Return the [X, Y] coordinate for the center point of the cell that contains the specified text.  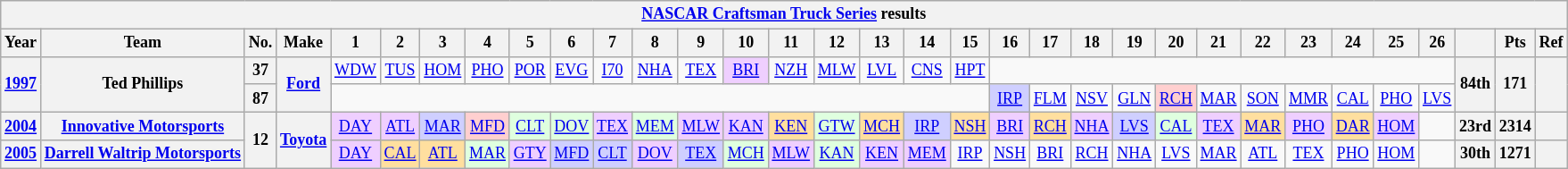
Make [303, 43]
I70 [613, 70]
13 [882, 43]
Ted Phillips [143, 84]
10 [746, 43]
2 [400, 43]
7 [613, 43]
NZH [790, 70]
84th [1475, 84]
22 [1263, 43]
2314 [1514, 125]
LVL [882, 70]
1271 [1514, 154]
TUS [400, 70]
EVG [572, 70]
Toyota [303, 139]
18 [1092, 43]
37 [260, 70]
DAR [1352, 125]
GLN [1135, 98]
Year [21, 43]
Darrell Waltrip Motorsports [143, 154]
SON [1263, 98]
24 [1352, 43]
8 [655, 43]
No. [260, 43]
23rd [1475, 125]
Ford [303, 84]
19 [1135, 43]
15 [970, 43]
3 [442, 43]
17 [1050, 43]
HPT [970, 70]
POR [530, 70]
GTW [837, 125]
9 [701, 43]
Innovative Motorsports [143, 125]
2004 [21, 125]
Ref [1551, 43]
6 [572, 43]
14 [927, 43]
2005 [21, 154]
25 [1397, 43]
30th [1475, 154]
NASCAR Craftsman Truck Series results [784, 14]
21 [1218, 43]
5 [530, 43]
4 [488, 43]
87 [260, 98]
GTY [530, 154]
20 [1176, 43]
Team [143, 43]
26 [1438, 43]
16 [1010, 43]
11 [790, 43]
171 [1514, 84]
1 [356, 43]
1997 [21, 84]
WDW [356, 70]
CNS [927, 70]
NSV [1092, 98]
MMR [1309, 98]
FLM [1050, 98]
Pts [1514, 43]
23 [1309, 43]
